Find where the given text appears and provide that cell's center as (x, y) coordinate. 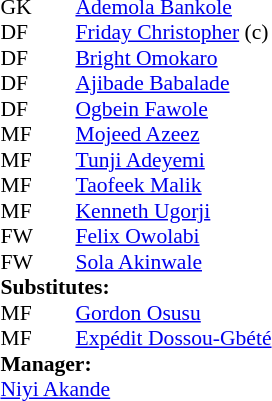
Mojeed Azeez (173, 135)
Substitutes: (136, 287)
Manager: (136, 364)
Friday Christopher (c) (173, 33)
Gordon Osusu (173, 313)
Ogbein Fawole (173, 109)
Tunji Adeyemi (173, 160)
Ajibade Babalade (173, 83)
Sola Akinwale (173, 262)
Kenneth Ugorji (173, 211)
Felix Owolabi (173, 237)
Bright Omokaro (173, 58)
Taofeek Malik (173, 185)
Expédit Dossou-Gbété (173, 339)
